Pinpoint the cell where the given text exists, returning its [x, y] midpoint coordinate. 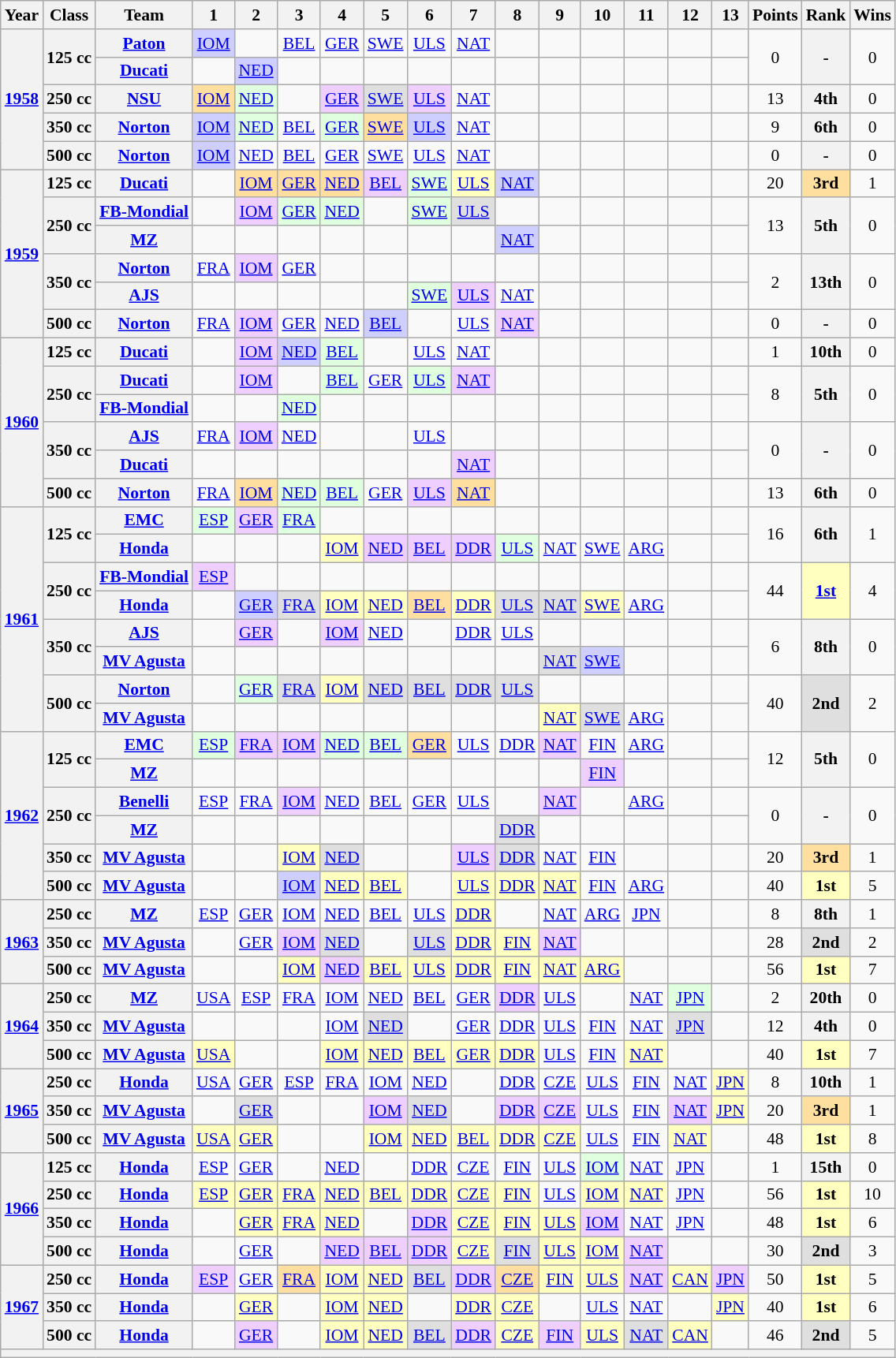
1958 [22, 99]
1967 [22, 1308]
15th [827, 1167]
1960 [22, 423]
Rank [827, 15]
1965 [22, 1110]
Wins [872, 15]
Class [69, 15]
Points [775, 15]
1961 [22, 618]
28 [775, 942]
13th [827, 282]
Benelli [144, 802]
1966 [22, 1209]
46 [775, 1336]
11 [646, 15]
16 [775, 535]
1963 [22, 942]
20th [827, 998]
1964 [22, 1027]
50 [775, 1279]
30 [775, 1252]
44 [775, 591]
Paton [144, 43]
Year [22, 15]
1962 [22, 815]
1959 [22, 254]
NSU [144, 99]
Team [144, 15]
